Return the (X, Y) coordinate for the center point of the cell that contains the specified text.  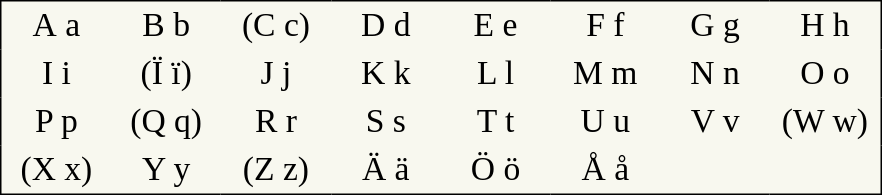
B b (166, 26)
U u (605, 122)
D d (386, 26)
Ö ö (496, 170)
G g (715, 26)
(W w) (826, 122)
K k (386, 74)
(C c) (276, 26)
(X x) (56, 170)
H h (826, 26)
(Ï ï) (166, 74)
T t (496, 122)
Ä ä (386, 170)
M m (605, 74)
F f (605, 26)
O o (826, 74)
V v (715, 122)
L l (496, 74)
P p (56, 122)
J j (276, 74)
(Z z) (276, 170)
E e (496, 26)
Å å (605, 170)
R r (276, 122)
А а (56, 26)
(Q q) (166, 122)
N n (715, 74)
I i (56, 74)
S s (386, 122)
Y y (166, 170)
